Return (X, Y) of the center of cell containing provided text 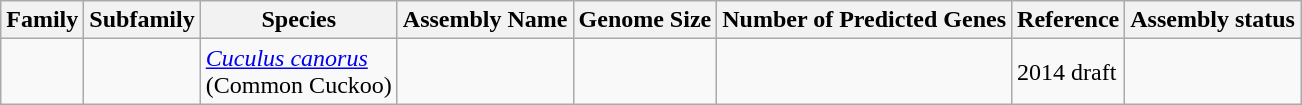
Number of Predicted Genes (864, 20)
Genome Size (645, 20)
Species (298, 20)
Subfamily (142, 20)
Reference (1068, 20)
2014 draft (1068, 72)
Cuculus canorus(Common Cuckoo) (298, 72)
Family (42, 20)
Assembly status (1213, 20)
Assembly Name (485, 20)
